Search for the cell housing the specified text and yield its (x, y) center coordinate. 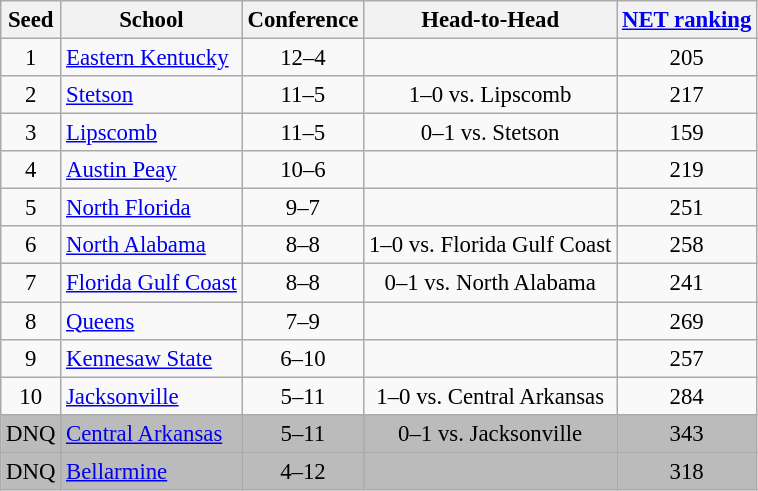
Central Arkansas (152, 433)
Seed (31, 20)
9–7 (303, 208)
0–1 vs. Stetson (490, 133)
159 (687, 133)
269 (687, 321)
241 (687, 283)
3 (31, 133)
NET ranking (687, 20)
1–0 vs. Central Arkansas (490, 396)
1 (31, 58)
10 (31, 396)
284 (687, 396)
Bellarmine (152, 471)
4 (31, 170)
Florida Gulf Coast (152, 283)
12–4 (303, 58)
6 (31, 245)
4–12 (303, 471)
0–1 vs. Jacksonville (490, 433)
Eastern Kentucky (152, 58)
258 (687, 245)
North Alabama (152, 245)
School (152, 20)
219 (687, 170)
North Florida (152, 208)
1–0 vs. Lipscomb (490, 95)
Jacksonville (152, 396)
0–1 vs. North Alabama (490, 283)
1–0 vs. Florida Gulf Coast (490, 245)
205 (687, 58)
2 (31, 95)
7–9 (303, 321)
Lipscomb (152, 133)
343 (687, 433)
Queens (152, 321)
251 (687, 208)
6–10 (303, 358)
Conference (303, 20)
217 (687, 95)
5 (31, 208)
Head-to-Head (490, 20)
Austin Peay (152, 170)
257 (687, 358)
Stetson (152, 95)
8 (31, 321)
7 (31, 283)
318 (687, 471)
9 (31, 358)
10–6 (303, 170)
Kennesaw State (152, 358)
